For the text-containing cell, return its midpoint in (X, Y) coordinate format. 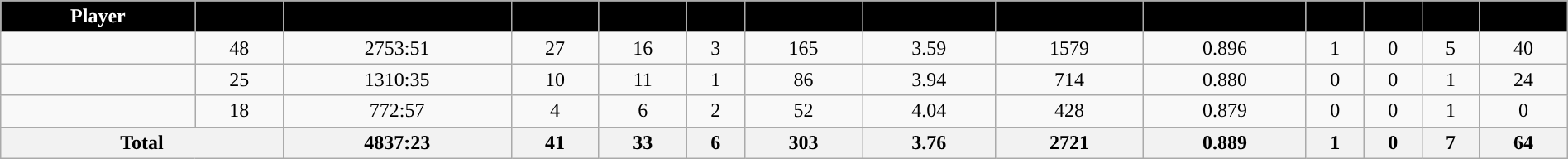
Total (142, 142)
0.880 (1224, 79)
1310:35 (397, 79)
4837:23 (397, 142)
3.59 (930, 48)
10 (555, 79)
4.04 (930, 111)
18 (239, 111)
24 (1523, 79)
772:57 (397, 111)
52 (804, 111)
165 (804, 48)
5 (1451, 48)
0.896 (1224, 48)
2753:51 (397, 48)
7 (1451, 142)
40 (1523, 48)
41 (555, 142)
11 (643, 79)
2721 (1068, 142)
86 (804, 79)
3 (715, 48)
25 (239, 79)
16 (643, 48)
428 (1068, 111)
2 (715, 111)
0.889 (1224, 142)
0.879 (1224, 111)
64 (1523, 142)
48 (239, 48)
1579 (1068, 48)
3.94 (930, 79)
3.76 (930, 142)
303 (804, 142)
714 (1068, 79)
27 (555, 48)
33 (643, 142)
Player (98, 17)
4 (555, 111)
